Return the (x, y) coordinate for the center point of the cell that contains the specified text.  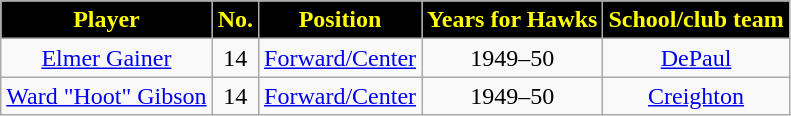
Position (340, 20)
Elmer Gainer (106, 58)
DePaul (696, 58)
Player (106, 20)
No. (235, 20)
Ward "Hoot" Gibson (106, 96)
School/club team (696, 20)
Creighton (696, 96)
Years for Hawks (512, 20)
